For the text-containing cell, return its midpoint in (x, y) coordinate format. 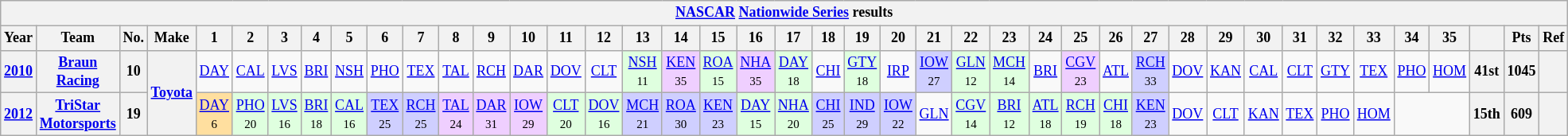
14 (681, 38)
609 (1521, 115)
2012 (19, 115)
GTY18 (862, 72)
NHA35 (756, 72)
DAY (214, 72)
DOV16 (604, 115)
Toyota (172, 92)
TriStar Motorsports (78, 115)
2010 (19, 72)
7 (421, 38)
LVS (285, 72)
DAY18 (794, 72)
11 (566, 38)
35 (1449, 38)
5 (350, 38)
DAY6 (214, 115)
4 (317, 38)
GTY (1336, 72)
3 (285, 38)
18 (828, 38)
12 (604, 38)
CLT20 (566, 115)
RCH33 (1150, 72)
1 (214, 38)
LVS16 (285, 115)
TAL (456, 72)
BRI12 (1010, 115)
ROA30 (681, 115)
IOW27 (934, 72)
20 (899, 38)
KEN35 (681, 72)
30 (1263, 38)
CGV23 (1080, 72)
ATL (1116, 72)
MCH14 (1010, 72)
9 (492, 38)
22 (971, 38)
33 (1373, 38)
ATL18 (1045, 115)
NSH (350, 72)
No. (134, 38)
IOW29 (528, 115)
IND29 (862, 115)
13 (643, 38)
CHI25 (828, 115)
1045 (1521, 72)
17 (794, 38)
RCH (492, 72)
34 (1411, 38)
TEX25 (385, 115)
Make (172, 38)
TAL24 (456, 115)
28 (1188, 38)
NSH11 (643, 72)
CGV14 (971, 115)
31 (1300, 38)
GLN12 (971, 72)
25 (1080, 38)
26 (1116, 38)
CAL16 (350, 115)
2 (250, 38)
BRI18 (317, 115)
Year (19, 38)
23 (1010, 38)
Pts (1521, 38)
24 (1045, 38)
ROA15 (718, 72)
27 (1150, 38)
Ref (1554, 38)
NHA20 (794, 115)
CHI (828, 72)
32 (1336, 38)
DAY15 (756, 115)
15th (1486, 115)
IOW22 (899, 115)
RCH19 (1080, 115)
RCH25 (421, 115)
PHO20 (250, 115)
NASCAR Nationwide Series results (784, 13)
DAR (528, 72)
GLN (934, 115)
CHI18 (1116, 115)
6 (385, 38)
29 (1226, 38)
IRP (899, 72)
41st (1486, 72)
8 (456, 38)
15 (718, 38)
21 (934, 38)
MCH21 (643, 115)
Team (78, 38)
16 (756, 38)
DAR31 (492, 115)
Braun Racing (78, 72)
